Output the (x, y) coordinate of the center of the cell containing the given text.  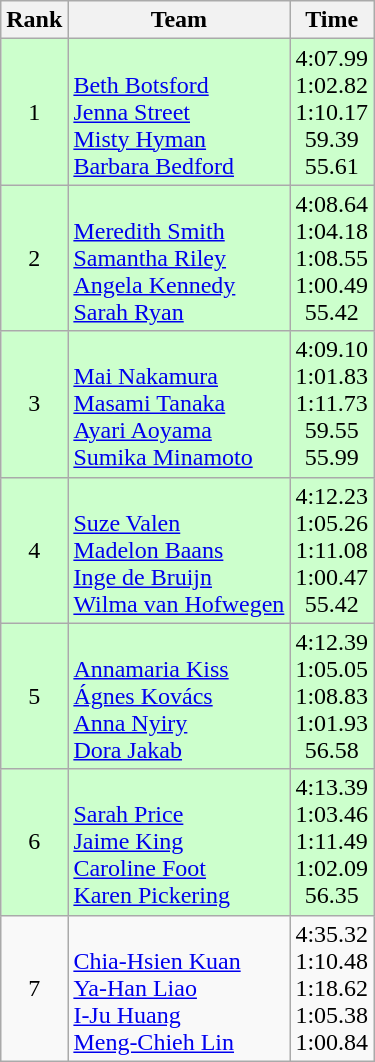
1 (34, 112)
Suze ValenMadelon BaansInge de BruijnWilma van Hofwegen (179, 550)
4:12.391:05.051:08.831:01.9356.58 (332, 696)
Rank (34, 20)
Annamaria KissÁgnes KovácsAnna NyiryDora Jakab (179, 696)
6 (34, 842)
4:08.641:04.181:08.551:00.4955.42 (332, 258)
4:07.991:02.821:10.1759.3955.61 (332, 112)
Beth BotsfordJenna StreetMisty HymanBarbara Bedford (179, 112)
3 (34, 404)
4:13.391:03.461:11.491:02.0956.35 (332, 842)
Time (332, 20)
4:09.101:01.831:11.7359.5555.99 (332, 404)
Meredith SmithSamantha RileyAngela KennedySarah Ryan (179, 258)
Team (179, 20)
4 (34, 550)
7 (34, 988)
4:35.321:10.481:18.621:05.381:00.84 (332, 988)
2 (34, 258)
4:12.231:05.261:11.081:00.4755.42 (332, 550)
Mai NakamuraMasami TanakaAyari AoyamaSumika Minamoto (179, 404)
Chia-Hsien KuanYa-Han LiaoI-Ju HuangMeng-Chieh Lin (179, 988)
Sarah PriceJaime KingCaroline FootKaren Pickering (179, 842)
5 (34, 696)
